Extract the [x, y] coordinate from the center of the cell holding the provided text.  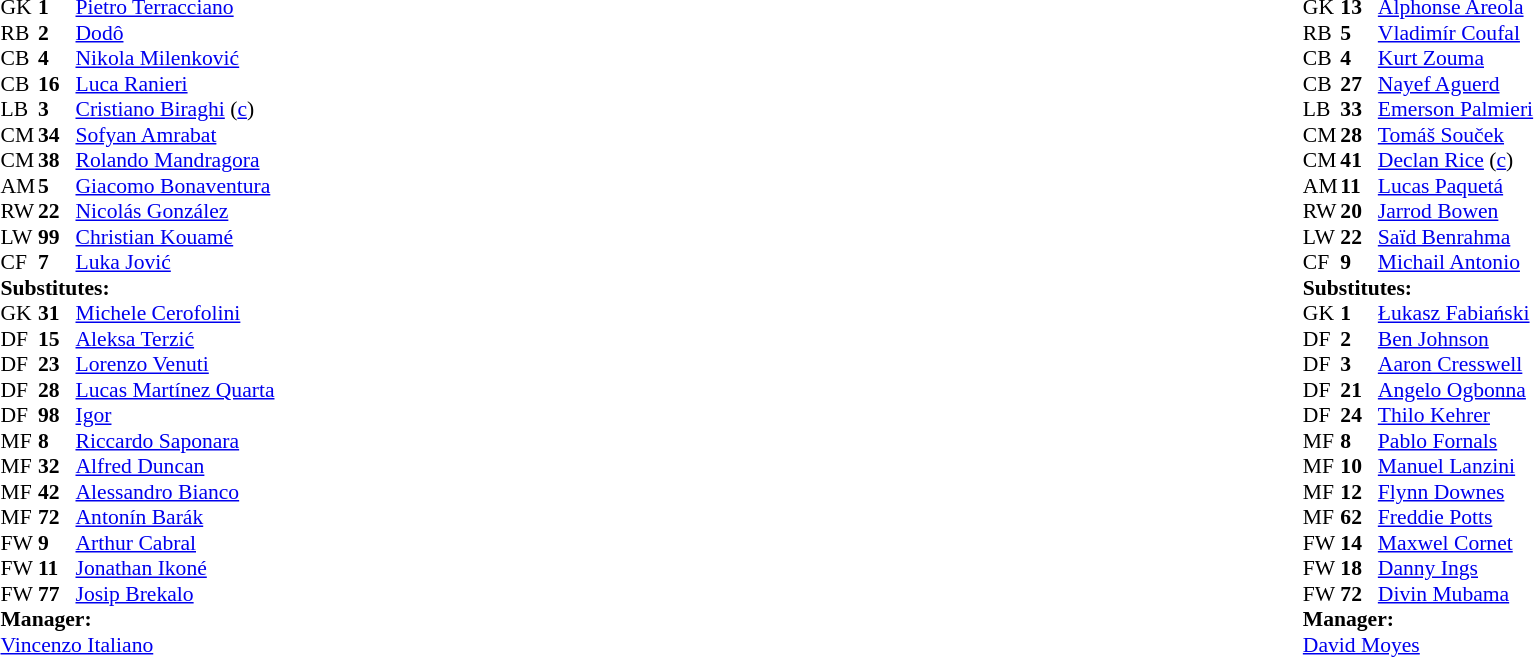
98 [57, 415]
Pablo Fornals [1456, 441]
Maxwel Cornet [1456, 543]
Vladimír Coufal [1456, 33]
Riccardo Saponara [176, 441]
Nayef Aguerd [1456, 84]
Lorenzo Venuti [176, 365]
Aleksa Terzić [176, 339]
7 [57, 263]
Aaron Cresswell [1456, 365]
24 [1359, 415]
Arthur Cabral [176, 543]
Angelo Ogbonna [1456, 390]
Nikola Milenković [176, 59]
38 [57, 161]
Manuel Lanzini [1456, 467]
23 [57, 365]
Flynn Downes [1456, 492]
Luca Ranieri [176, 84]
20 [1359, 211]
77 [57, 594]
Christian Kouamé [176, 237]
Saïd Benrahma [1456, 237]
Kurt Zouma [1456, 59]
Danny Ings [1456, 569]
Luka Jović [176, 263]
Rolando Mandragora [176, 161]
31 [57, 313]
Josip Brekalo [176, 594]
18 [1359, 569]
41 [1359, 161]
Thilo Kehrer [1456, 415]
Antonín Barák [176, 517]
Ben Johnson [1456, 339]
Cristiano Biraghi (c) [176, 109]
Lucas Martínez Quarta [176, 390]
15 [57, 339]
32 [57, 467]
Łukasz Fabiański [1456, 313]
99 [57, 237]
34 [57, 135]
1 [1359, 313]
62 [1359, 517]
Tomáš Souček [1456, 135]
Giacomo Bonaventura [176, 186]
Jonathan Ikoné [176, 569]
Freddie Potts [1456, 517]
42 [57, 492]
21 [1359, 390]
Sofyan Amrabat [176, 135]
Dodô [176, 33]
Lucas Paquetá [1456, 186]
14 [1359, 543]
33 [1359, 109]
Alessandro Bianco [176, 492]
16 [57, 84]
27 [1359, 84]
Declan Rice (c) [1456, 161]
Igor [176, 415]
Divin Mubama [1456, 594]
Michele Cerofolini [176, 313]
Emerson Palmieri [1456, 109]
Nicolás González [176, 211]
Michail Antonio [1456, 263]
12 [1359, 492]
Alfred Duncan [176, 467]
10 [1359, 467]
Jarrod Bowen [1456, 211]
